Search for the cell housing the specified text and yield its (X, Y) center coordinate. 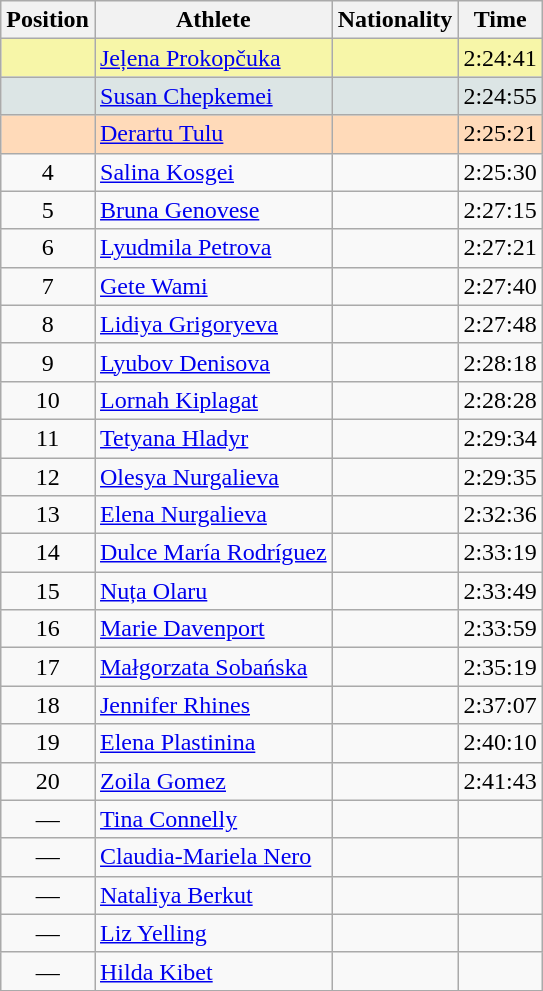
Lyudmila Petrova (213, 248)
5 (48, 210)
Gete Wami (213, 286)
Olesya Nurgalieva (213, 477)
7 (48, 286)
2:33:19 (500, 553)
2:27:40 (500, 286)
Nataliya Berkut (213, 895)
Nuța Olaru (213, 591)
11 (48, 438)
2:25:21 (500, 134)
Susan Chepkemei (213, 96)
Elena Plastinina (213, 743)
2:32:36 (500, 515)
2:37:07 (500, 705)
Jennifer Rhines (213, 705)
2:24:55 (500, 96)
14 (48, 553)
Hilda Kibet (213, 971)
2:27:15 (500, 210)
Nationality (395, 20)
Position (48, 20)
Time (500, 20)
20 (48, 781)
Bruna Genovese (213, 210)
Athlete (213, 20)
Dulce María Rodríguez (213, 553)
6 (48, 248)
Jeļena Prokopčuka (213, 58)
2:29:35 (500, 477)
2:28:28 (500, 400)
Salina Kosgei (213, 172)
2:41:43 (500, 781)
15 (48, 591)
Lyubov Denisova (213, 362)
2:25:30 (500, 172)
Derartu Tulu (213, 134)
Liz Yelling (213, 933)
8 (48, 324)
2:33:49 (500, 591)
Lidiya Grigoryeva (213, 324)
Zoila Gomez (213, 781)
9 (48, 362)
4 (48, 172)
Małgorzata Sobańska (213, 667)
Lornah Kiplagat (213, 400)
2:35:19 (500, 667)
Tina Connelly (213, 819)
2:27:21 (500, 248)
Elena Nurgalieva (213, 515)
2:27:48 (500, 324)
13 (48, 515)
2:33:59 (500, 629)
2:29:34 (500, 438)
10 (48, 400)
17 (48, 667)
18 (48, 705)
2:24:41 (500, 58)
2:28:18 (500, 362)
16 (48, 629)
19 (48, 743)
2:40:10 (500, 743)
Marie Davenport (213, 629)
Claudia-Mariela Nero (213, 857)
Tetyana Hladyr (213, 438)
12 (48, 477)
